Return [x, y] of the center of cell containing provided text 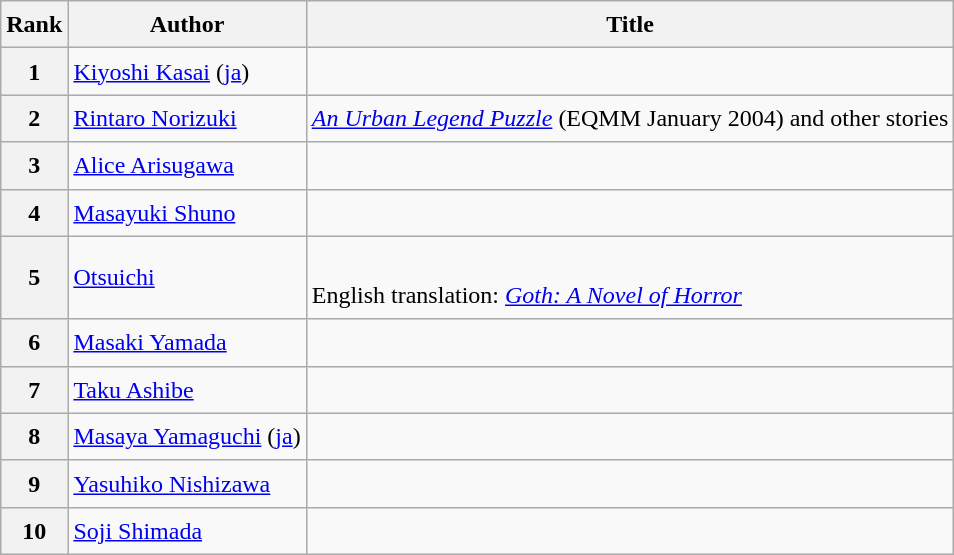
9 [34, 484]
Otsuichi [187, 278]
Author [187, 24]
Rintaro Norizuki [187, 118]
1 [34, 72]
Title [630, 24]
7 [34, 390]
3 [34, 166]
5 [34, 278]
Rank [34, 24]
6 [34, 342]
Kiyoshi Kasai (ja) [187, 72]
8 [34, 436]
10 [34, 530]
Taku Ashibe [187, 390]
Masaya Yamaguchi (ja) [187, 436]
Soji Shimada [187, 530]
An Urban Legend Puzzle (EQMM January 2004) and other stories [630, 118]
Masaki Yamada [187, 342]
Masayuki Shuno [187, 212]
Yasuhiko Nishizawa [187, 484]
2 [34, 118]
Alice Arisugawa [187, 166]
English translation: Goth: A Novel of Horror [630, 278]
4 [34, 212]
